Locate the cell with the specified text and output its [x, y] center coordinate. 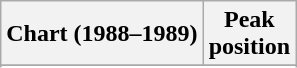
Chart (1988–1989) [102, 34]
Peakposition [249, 34]
